Find where the given text appears and provide that cell's center as [X, Y] coordinate. 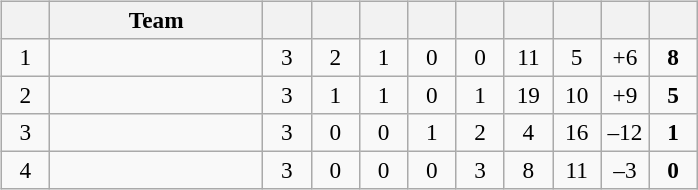
Team [156, 20]
–3 [625, 171]
–12 [625, 133]
16 [576, 133]
+6 [625, 57]
19 [528, 95]
+9 [625, 95]
10 [576, 95]
